Search for the cell housing the specified text and yield its (x, y) center coordinate. 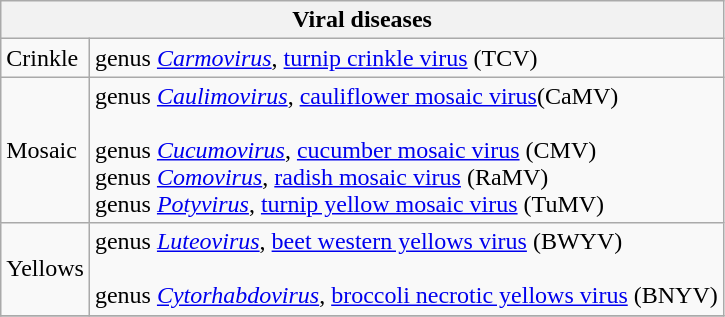
Crinkle (46, 58)
genus Carmovirus, turnip crinkle virus (TCV) (406, 58)
Viral diseases (362, 20)
genus Luteovirus, beet western yellows virus (BWYV) genus Cytorhabdovirus, broccoli necrotic yellows virus (BNYV) (406, 269)
Yellows (46, 269)
Mosaic (46, 150)
